Identify which cell holds the provided text, then report its [x, y] central coordinate. 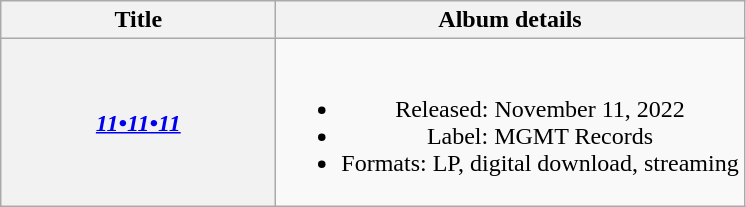
Album details [510, 20]
11•11•11 [138, 122]
Title [138, 20]
Released: November 11, 2022Label: MGMT RecordsFormats: LP, digital download, streaming [510, 122]
